Capture the cell that displays the provided text and extract its [x, y] central coordinate. 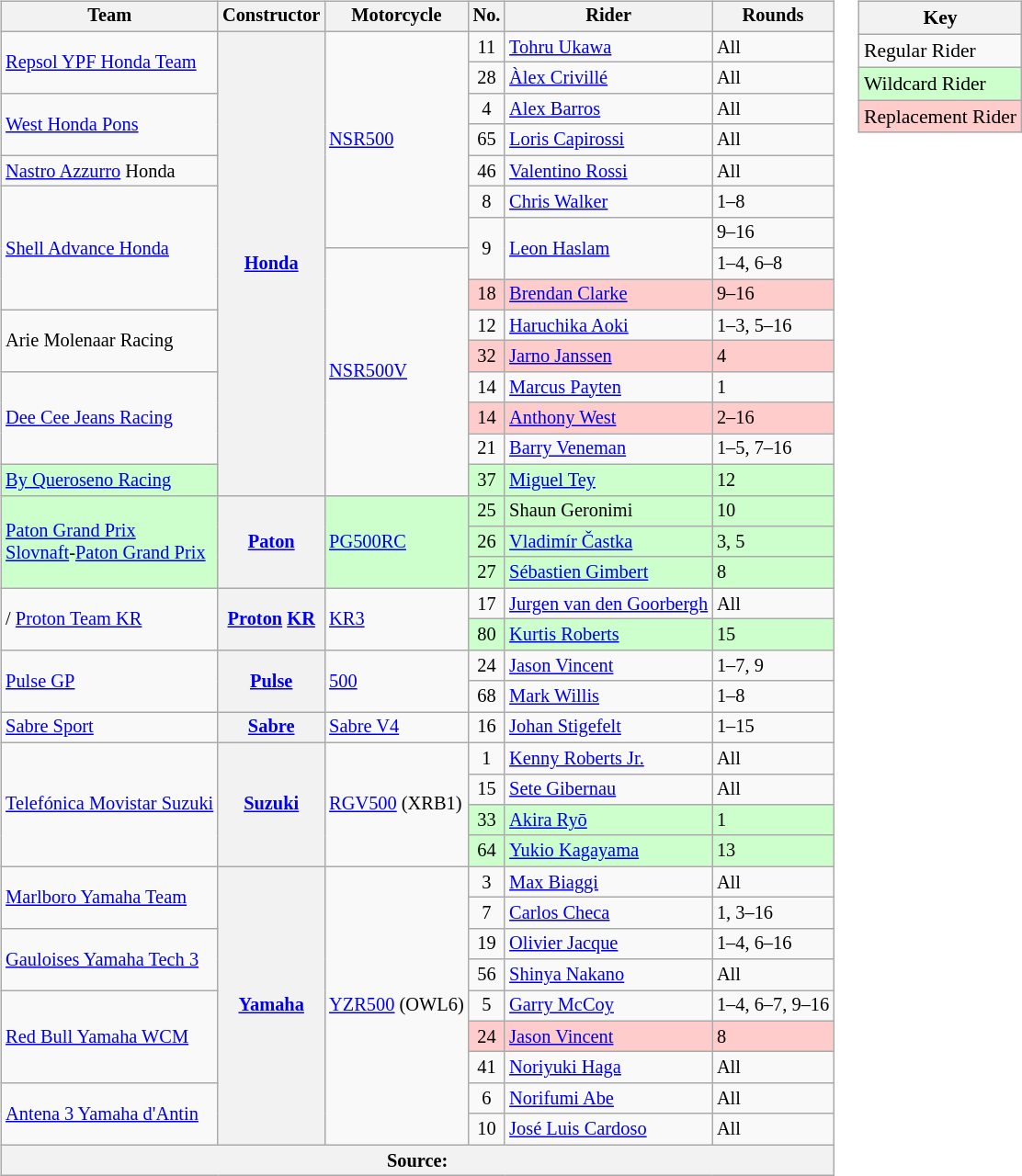
Wildcard Rider [940, 84]
RGV500 (XRB1) [396, 805]
1–7, 9 [773, 665]
11 [487, 47]
Sabre [271, 728]
1–4, 6–16 [773, 944]
1–3, 5–16 [773, 325]
1–4, 6–7, 9–16 [773, 1006]
Red Bull Yamaha WCM [109, 1036]
64 [487, 851]
65 [487, 140]
Yukio Kagayama [608, 851]
Kenny Roberts Jr. [608, 758]
Mark Willis [608, 696]
Sete Gibernau [608, 789]
Gauloises Yamaha Tech 3 [109, 959]
Constructor [271, 17]
Alex Barros [608, 109]
26 [487, 542]
Arie Molenaar Racing [109, 340]
Shinya Nakano [608, 975]
Dee Cee Jeans Racing [109, 419]
80 [487, 635]
19 [487, 944]
Sabre V4 [396, 728]
Tohru Ukawa [608, 47]
Noriyuki Haga [608, 1068]
Paton [271, 542]
Vladimír Častka [608, 542]
41 [487, 1068]
13 [773, 851]
Àlex Crivillé [608, 78]
Norifumi Abe [608, 1099]
Suzuki [271, 805]
Regular Rider [940, 51]
6 [487, 1099]
Repsol YPF Honda Team [109, 62]
Antena 3 Yamaha d'Antin [109, 1114]
7 [487, 913]
Johan Stigefelt [608, 728]
KR3 [396, 619]
1–5, 7–16 [773, 449]
By Queroseno Racing [109, 480]
18 [487, 295]
Jurgen van den Goorbergh [608, 604]
46 [487, 171]
3, 5 [773, 542]
Proton KR [271, 619]
37 [487, 480]
Loris Capirossi [608, 140]
NSR500V [396, 371]
Jarno Janssen [608, 356]
No. [487, 17]
Motorcycle [396, 17]
Rounds [773, 17]
Yamaha [271, 1005]
PG500RC [396, 542]
Marcus Payten [608, 388]
Garry McCoy [608, 1006]
Brendan Clarke [608, 295]
Anthony West [608, 418]
YZR500 (OWL6) [396, 1005]
Pulse [271, 680]
NSR500 [396, 140]
Leon Haslam [608, 248]
Sébastien Gimbert [608, 572]
Replacement Rider [940, 117]
Nastro Azzurro Honda [109, 171]
21 [487, 449]
Marlboro Yamaha Team [109, 897]
9 [487, 248]
Akira Ryō [608, 820]
Key [940, 18]
José Luis Cardoso [608, 1129]
1–4, 6–8 [773, 264]
28 [487, 78]
Carlos Checa [608, 913]
/ Proton Team KR [109, 619]
Kurtis Roberts [608, 635]
Olivier Jacque [608, 944]
2–16 [773, 418]
Valentino Rossi [608, 171]
Haruchika Aoki [608, 325]
Telefónica Movistar Suzuki [109, 805]
Chris Walker [608, 202]
Barry Veneman [608, 449]
West Honda Pons [109, 125]
1, 3–16 [773, 913]
5 [487, 1006]
Paton Grand PrixSlovnaft-Paton Grand Prix [109, 542]
Rider [608, 17]
Max Biaggi [608, 882]
Source: [417, 1160]
27 [487, 572]
Miguel Tey [608, 480]
17 [487, 604]
1–15 [773, 728]
56 [487, 975]
Pulse GP [109, 680]
Shaun Geronimi [608, 511]
33 [487, 820]
32 [487, 356]
3 [487, 882]
Shell Advance Honda [109, 248]
Sabre Sport [109, 728]
Team [109, 17]
16 [487, 728]
25 [487, 511]
Honda [271, 263]
68 [487, 696]
500 [396, 680]
